Locate the cell with the specified text and output its [X, Y] center coordinate. 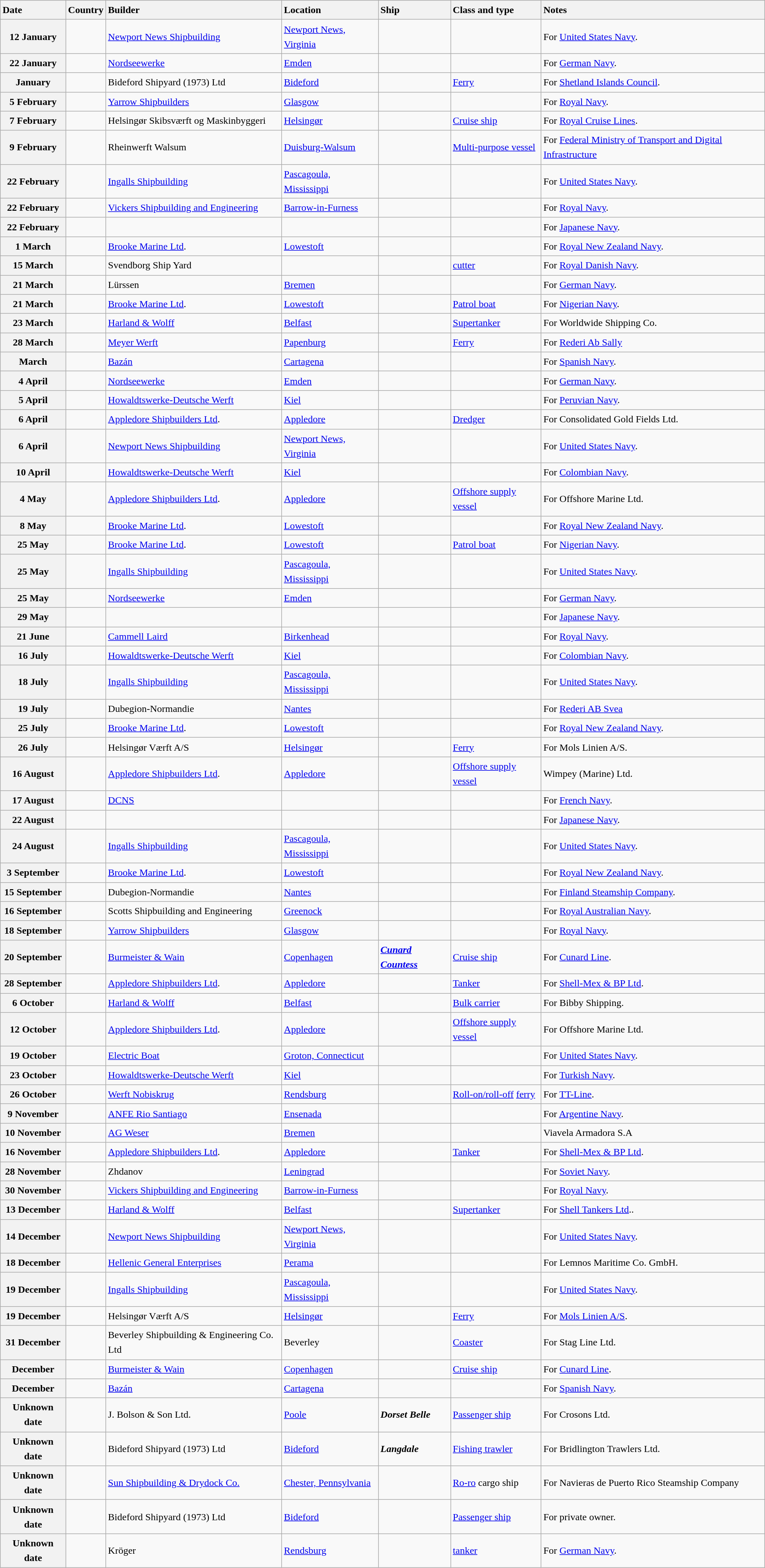
For Turkish Navy. [653, 1075]
Groton, Connecticut [330, 1056]
Ensenada [330, 1113]
Lürssen [194, 285]
For Lemnos Maritime Co. GmbH. [653, 1263]
Sun Shipbuilding & Drydock Co. [194, 1483]
4 April [33, 381]
ANFE Rio Santiago [194, 1113]
16 August [33, 774]
7 February [33, 121]
25 July [33, 728]
For Navieras de Puerto Rico Steamship Company [653, 1483]
Ro-ro cargo ship [496, 1483]
23 October [33, 1075]
For Federal Ministry of Transport and Digital Infrastructure [653, 147]
March [33, 362]
Duisburg-Walsum [330, 147]
1 March [33, 246]
5 February [33, 101]
Chester, Pennsylvania [330, 1483]
Fishing trawler [496, 1449]
Dorset Belle [414, 1415]
Wimpey (Marine) Ltd. [653, 774]
Dredger [496, 419]
For Soviet Navy. [653, 1171]
26 October [33, 1095]
Bulk carrier [496, 1003]
Cunard Countess [414, 957]
Notes [653, 10]
For TT-Line. [653, 1095]
Roll-on/roll-off ferry [496, 1095]
For French Navy. [653, 801]
Beverley Shipbuilding & Engineering Co. Ltd [194, 1342]
For Bridlington Trawlers Ltd. [653, 1449]
19 July [33, 709]
Poole [330, 1415]
Class and type [496, 10]
13 December [33, 1210]
AG Weser [194, 1133]
For Worldwide Shipping Co. [653, 323]
15 March [33, 265]
Cammell Laird [194, 636]
Greenock [330, 911]
Multi-purpose vessel [496, 147]
21 June [33, 636]
14 December [33, 1236]
DCNS [194, 801]
24 August [33, 846]
For Bibby Shipping. [653, 1003]
26 July [33, 747]
28 November [33, 1171]
January [33, 83]
For private owner. [653, 1517]
12 October [33, 1029]
19 October [33, 1056]
20 September [33, 957]
For Royal Australian Navy. [653, 911]
For Shetland Islands Council. [653, 83]
15 September [33, 892]
23 March [33, 323]
Birkenhead [330, 636]
tanker [496, 1550]
5 April [33, 400]
Helsingør Skibsværft og Maskinbyggeri [194, 121]
10 November [33, 1133]
For Royal Danish Navy. [653, 265]
Viavela Armadora S.A [653, 1133]
8 May [33, 525]
9 February [33, 147]
28 March [33, 342]
Scotts Shipbuilding and Engineering [194, 911]
31 December [33, 1342]
16 November [33, 1152]
9 November [33, 1113]
Location [330, 10]
Perama [330, 1263]
For Crosons Ltd. [653, 1415]
For Peruvian Navy. [653, 400]
Date [33, 10]
16 September [33, 911]
Papenburg [330, 342]
Hellenic General Enterprises [194, 1263]
18 December [33, 1263]
30 November [33, 1190]
16 July [33, 656]
Beverley [330, 1342]
Ship [414, 10]
Kröger [194, 1550]
29 May [33, 617]
Langdale [414, 1449]
For Shell Tankers Ltd.. [653, 1210]
22 August [33, 819]
For Rederi Ab Sally [653, 342]
Country [86, 10]
Meyer Werft [194, 342]
Svendborg Ship Yard [194, 265]
Electric Boat [194, 1056]
For Consolidated Gold Fields Ltd. [653, 419]
Zhdanov [194, 1171]
For Finland Steamship Company. [653, 892]
For Rederi AB Svea [653, 709]
22 January [33, 63]
For Argentine Navy. [653, 1113]
10 April [33, 472]
J. Bolson & Son Ltd. [194, 1415]
Coaster [496, 1342]
17 August [33, 801]
For Royal Cruise Lines. [653, 121]
3 September [33, 872]
28 September [33, 984]
18 September [33, 930]
Leningrad [330, 1171]
Werft Nobiskrug [194, 1095]
Builder [194, 10]
cutter [496, 265]
4 May [33, 499]
18 July [33, 682]
12 January [33, 37]
Rheinwerft Walsum [194, 147]
6 October [33, 1003]
For Stag Line Ltd. [653, 1342]
